For the text-containing cell, return its midpoint in (x, y) coordinate format. 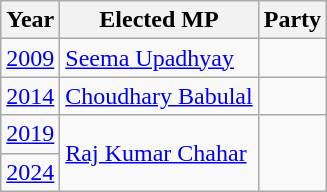
2024 (30, 172)
2014 (30, 96)
Elected MP (159, 20)
Seema Upadhyay (159, 58)
2019 (30, 134)
Raj Kumar Chahar (159, 153)
2009 (30, 58)
Year (30, 20)
Choudhary Babulal (159, 96)
Party (292, 20)
